Pinpoint the cell where the given text exists, returning its (X, Y) midpoint coordinate. 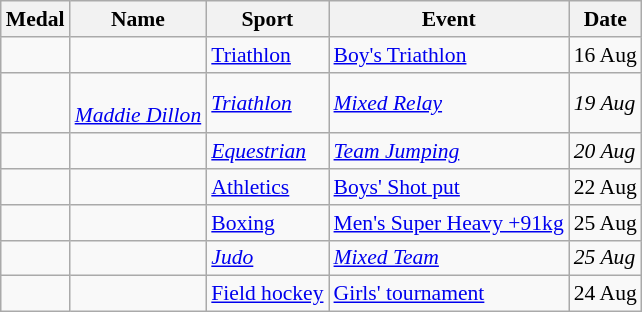
24 Aug (606, 294)
Athletics (267, 187)
Sport (267, 19)
20 Aug (606, 152)
22 Aug (606, 187)
Team Jumping (449, 152)
19 Aug (606, 102)
Field hockey (267, 294)
Name (138, 19)
Mixed Relay (449, 102)
Girls' tournament (449, 294)
Mixed Team (449, 258)
Date (606, 19)
Event (449, 19)
Men's Super Heavy +91kg (449, 223)
Boys' Shot put (449, 187)
Boy's Triathlon (449, 55)
Equestrian (267, 152)
Boxing (267, 223)
Medal (36, 19)
16 Aug (606, 55)
Judo (267, 258)
Maddie Dillon (138, 102)
